Return (x, y) of the center of cell containing provided text 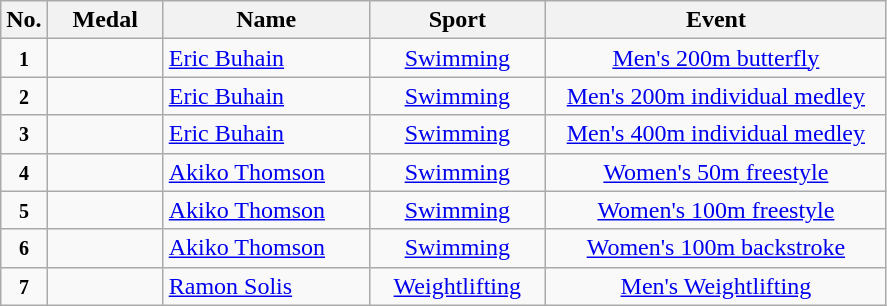
No. (24, 20)
3 (24, 134)
7 (24, 286)
Medal (105, 20)
6 (24, 248)
Women's 100m backstroke (716, 248)
Women's 100m freestyle (716, 210)
Men's Weightlifting (716, 286)
5 (24, 210)
Men's 200m individual medley (716, 96)
Men's 200m butterfly (716, 58)
2 (24, 96)
Women's 50m freestyle (716, 172)
Men's 400m individual medley (716, 134)
Ramon Solis (266, 286)
Name (266, 20)
Event (716, 20)
Weightlifting (457, 286)
4 (24, 172)
1 (24, 58)
Sport (457, 20)
